From the cell containing the given text, extract its center point as [x, y] coordinate. 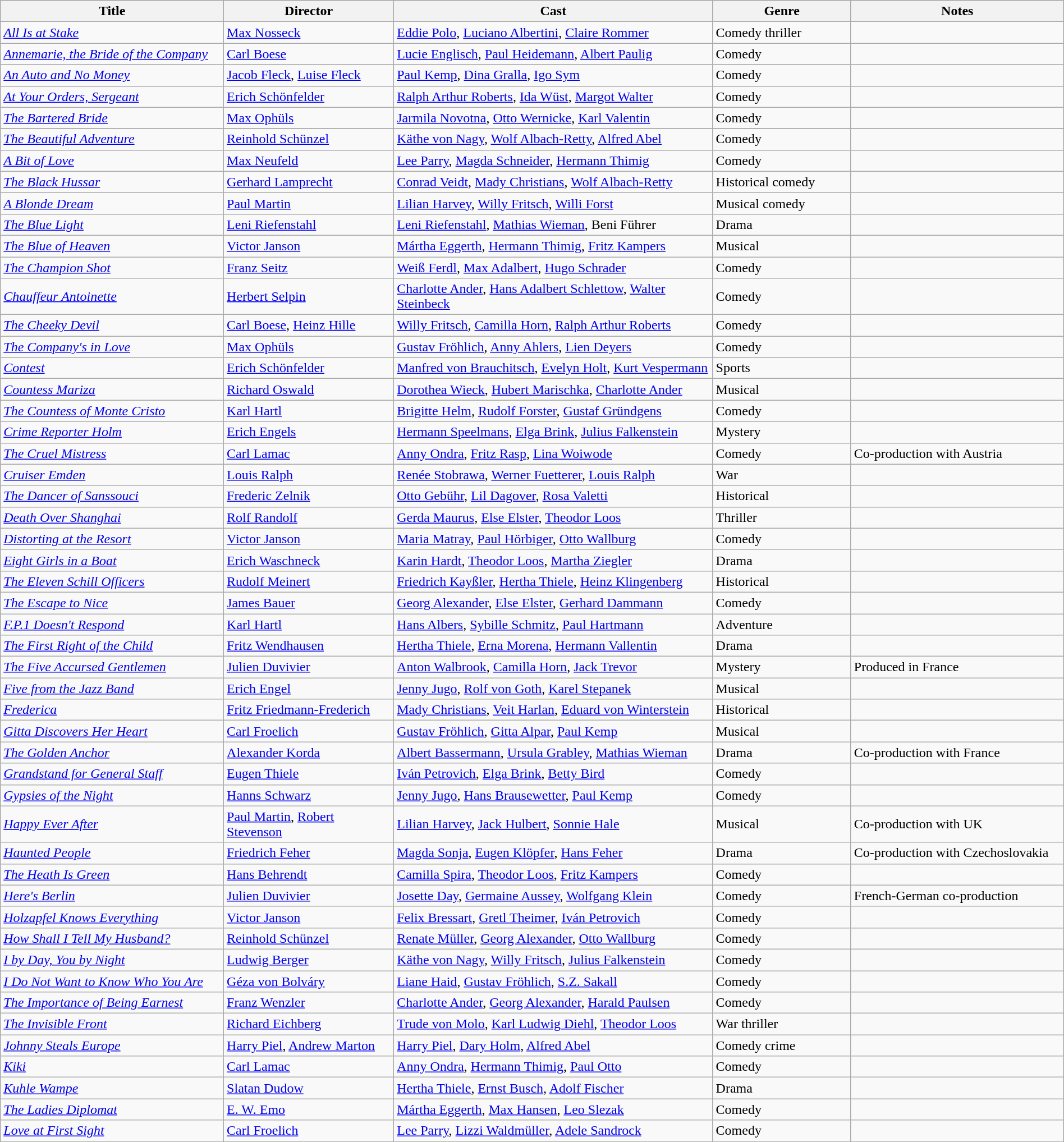
Charlotte Ander, Hans Adalbert Schlettow, Walter Steinbeck [553, 296]
Historical comedy [782, 182]
Alexander Korda [309, 753]
E. W. Emo [309, 1109]
I Do Not Want to Know Who You Are [112, 982]
War thriller [782, 1024]
Happy Ever After [112, 824]
Cast [553, 11]
The Eleven Schill Officers [112, 581]
Herbert Selpin [309, 296]
Gustav Fröhlich, Gitta Alpar, Paul Kemp [553, 731]
Co-production with France [957, 753]
Hertha Thiele, Ernst Busch, Adolf Fischer [553, 1088]
The Dancer of Sanssouci [112, 496]
Mártha Eggerth, Max Hansen, Leo Slezak [553, 1109]
Leni Riefenstahl, Mathias Wieman, Beni Führer [553, 224]
Eight Girls in a Boat [112, 560]
Kiki [112, 1067]
Adventure [782, 625]
Lee Parry, Lizzi Waldmüller, Adele Sandrock [553, 1131]
Louis Ralph [309, 475]
Anny Ondra, Hermann Thimig, Paul Otto [553, 1067]
Harry Piel, Dary Holm, Alfred Abel [553, 1045]
Rudolf Meinert [309, 581]
Hertha Thiele, Erna Morena, Hermann Vallentin [553, 646]
Contest [112, 368]
Paul Martin, Robert Stevenson [309, 824]
The Black Hussar [112, 182]
Chauffeur Antoinette [112, 296]
Comedy crime [782, 1045]
At Your Orders, Sergeant [112, 97]
A Blonde Dream [112, 203]
Anton Walbrook, Camilla Horn, Jack Trevor [553, 667]
Erich Engel [309, 689]
Richard Eichberg [309, 1024]
Kuhle Wampe [112, 1088]
Albert Bassermann, Ursula Grabley, Mathias Wieman [553, 753]
Crime Reporter Holm [112, 432]
Here's Berlin [112, 896]
Death Over Shanghai [112, 517]
Five from the Jazz Band [112, 689]
Josette Day, Germaine Aussey, Wolfgang Klein [553, 896]
Richard Oswald [309, 389]
Countess Mariza [112, 389]
Carl Boese, Heinz Hille [309, 325]
Fritz Friedmann-Frederich [309, 710]
Co-production with UK [957, 824]
The Champion Shot [112, 268]
Lilian Harvey, Jack Hulbert, Sonnie Hale [553, 824]
Frederic Zelnik [309, 496]
The Blue of Heaven [112, 246]
Mártha Eggerth, Hermann Thimig, Fritz Kampers [553, 246]
Produced in France [957, 667]
The Escape to Nice [112, 603]
Hans Behrendt [309, 874]
Liane Haid, Gustav Fröhlich, S.Z. Sakall [553, 982]
Hans Albers, Sybille Schmitz, Paul Hartmann [553, 625]
Max Neufeld [309, 160]
Notes [957, 11]
The Golden Anchor [112, 753]
Carl Boese [309, 54]
Jenny Jugo, Rolf von Goth, Karel Stepanek [553, 689]
An Auto and No Money [112, 75]
The Cruel Mistress [112, 453]
The Blue Light [112, 224]
Co-production with Austria [957, 453]
All Is at Stake [112, 33]
Käthe von Nagy, Willy Fritsch, Julius Falkenstein [553, 960]
How Shall I Tell My Husband? [112, 938]
War [782, 475]
Gustav Fröhlich, Anny Ahlers, Lien Deyers [553, 347]
Paul Kemp, Dina Gralla, Igo Sym [553, 75]
French-German co-production [957, 896]
Käthe von Nagy, Wolf Albach-Retty, Alfred Abel [553, 139]
Brigitte Helm, Rudolf Forster, Gustaf Gründgens [553, 411]
Grandstand for General Staff [112, 774]
Trude von Molo, Karl Ludwig Diehl, Theodor Loos [553, 1024]
Willy Fritsch, Camilla Horn, Ralph Arthur Roberts [553, 325]
The First Right of the Child [112, 646]
Jenny Jugo, Hans Brausewetter, Paul Kemp [553, 795]
Felix Bressart, Gretl Theimer, Iván Petrovich [553, 917]
Director [309, 11]
Max Nosseck [309, 33]
Harry Piel, Andrew Marton [309, 1045]
Gerhard Lamprecht [309, 182]
Ludwig Berger [309, 960]
Slatan Dudow [309, 1088]
The Importance of Being Earnest [112, 1003]
Rolf Randolf [309, 517]
Karin Hardt, Theodor Loos, Martha Ziegler [553, 560]
Erich Waschneck [309, 560]
Genre [782, 11]
Thriller [782, 517]
Lee Parry, Magda Schneider, Hermann Thimig [553, 160]
The Five Accursed Gentlemen [112, 667]
Friedrich Feher [309, 853]
Renée Stobrawa, Werner Fuetterer, Louis Ralph [553, 475]
Dorothea Wieck, Hubert Marischka, Charlotte Ander [553, 389]
The Ladies Diplomat [112, 1109]
The Countess of Monte Cristo [112, 411]
Charlotte Ander, Georg Alexander, Harald Paulsen [553, 1003]
Haunted People [112, 853]
The Company's in Love [112, 347]
Jacob Fleck, Luise Fleck [309, 75]
Lucie Englisch, Paul Heidemann, Albert Paulig [553, 54]
Eddie Polo, Luciano Albertini, Claire Rommer [553, 33]
James Bauer [309, 603]
Love at First Sight [112, 1131]
Distorting at the Resort [112, 539]
Anny Ondra, Fritz Rasp, Lina Woiwode [553, 453]
I by Day, You by Night [112, 960]
Holzapfel Knows Everything [112, 917]
Géza von Bolváry [309, 982]
Conrad Veidt, Mady Christians, Wolf Albach-Retty [553, 182]
Friedrich Kayßler, Hertha Thiele, Heinz Klingenberg [553, 581]
Maria Matray, Paul Hörbiger, Otto Wallburg [553, 539]
Title [112, 11]
Mady Christians, Veit Harlan, Eduard von Winterstein [553, 710]
Renate Müller, Georg Alexander, Otto Wallburg [553, 938]
Iván Petrovich, Elga Brink, Betty Bird [553, 774]
Hermann Speelmans, Elga Brink, Julius Falkenstein [553, 432]
Gerda Maurus, Else Elster, Theodor Loos [553, 517]
Leni Riefenstahl [309, 224]
The Heath Is Green [112, 874]
The Beautiful Adventure [112, 139]
Cruiser Emden [112, 475]
Ralph Arthur Roberts, Ida Wüst, Margot Walter [553, 97]
Hanns Schwarz [309, 795]
Comedy thriller [782, 33]
The Cheeky Devil [112, 325]
Paul Martin [309, 203]
The Invisible Front [112, 1024]
Jarmila Novotna, Otto Wernicke, Karl Valentin [553, 118]
Co-production with Czechoslovakia [957, 853]
Manfred von Brauchitsch, Evelyn Holt, Kurt Vespermann [553, 368]
Camilla Spira, Theodor Loos, Fritz Kampers [553, 874]
Sports [782, 368]
Gypsies of the Night [112, 795]
Georg Alexander, Else Elster, Gerhard Dammann [553, 603]
Lilian Harvey, Willy Fritsch, Willi Forst [553, 203]
Gitta Discovers Her Heart [112, 731]
Otto Gebühr, Lil Dagover, Rosa Valetti [553, 496]
Franz Wenzler [309, 1003]
Eugen Thiele [309, 774]
Magda Sonja, Eugen Klöpfer, Hans Feher [553, 853]
F.P.1 Doesn't Respond [112, 625]
Fritz Wendhausen [309, 646]
Erich Engels [309, 432]
Musical comedy [782, 203]
Johnny Steals Europe [112, 1045]
Franz Seitz [309, 268]
Weiß Ferdl, Max Adalbert, Hugo Schrader [553, 268]
A Bit of Love [112, 160]
The Bartered Bride [112, 118]
Frederica [112, 710]
Annemarie, the Bride of the Company [112, 54]
